Scan for the cell matching the given text and deliver its [x, y] coordinate at center. 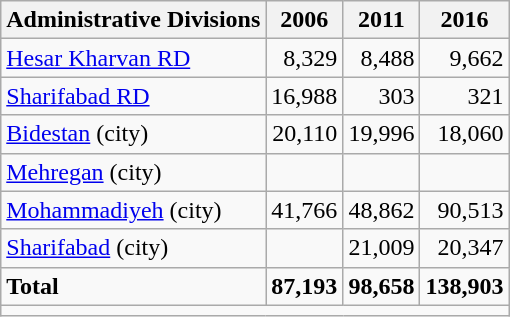
41,766 [304, 210]
8,329 [304, 58]
20,110 [304, 134]
Sharifabad RD [134, 96]
19,996 [382, 134]
2016 [464, 20]
8,488 [382, 58]
9,662 [464, 58]
90,513 [464, 210]
87,193 [304, 286]
Sharifabad (city) [134, 248]
138,903 [464, 286]
2011 [382, 20]
2006 [304, 20]
98,658 [382, 286]
Administrative Divisions [134, 20]
303 [382, 96]
Mehregan (city) [134, 172]
Bidestan (city) [134, 134]
Mohammadiyeh (city) [134, 210]
16,988 [304, 96]
48,862 [382, 210]
Hesar Kharvan RD [134, 58]
321 [464, 96]
20,347 [464, 248]
Total [134, 286]
18,060 [464, 134]
21,009 [382, 248]
